Capture the cell that displays the provided text and extract its (X, Y) central coordinate. 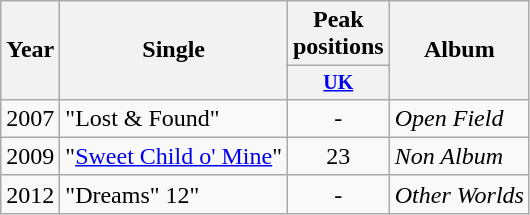
Year (30, 50)
2009 (30, 156)
UK (338, 82)
"Dreams" 12" (174, 194)
Non Album (459, 156)
2007 (30, 118)
"Lost & Found" (174, 118)
23 (338, 156)
Other Worlds (459, 194)
Album (459, 50)
Single (174, 50)
Peak positions (338, 34)
"Sweet Child o' Mine" (174, 156)
2012 (30, 194)
Open Field (459, 118)
